Return [x, y] of the center of cell containing provided text 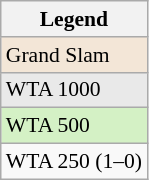
Grand Slam [74, 55]
WTA 500 [74, 126]
Legend [74, 19]
WTA 250 (1–0) [74, 162]
WTA 1000 [74, 90]
